Provide the [X, Y] coordinate of the cell's center where the given text is located.  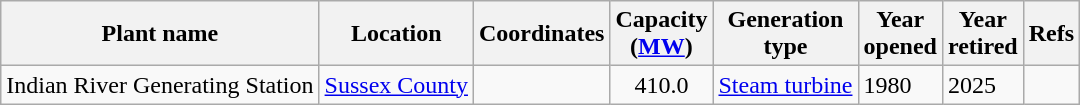
Indian River Generating Station [160, 85]
Yearopened [900, 34]
Generationtype [786, 34]
Year retired [982, 34]
Sussex County [396, 85]
Plant name [160, 34]
Location [396, 34]
Coordinates [542, 34]
410.0 [662, 85]
Refs [1051, 34]
1980 [900, 85]
Steam turbine [786, 85]
2025 [982, 85]
Capacity(MW) [662, 34]
